Determine the [x, y] coordinate at the center of the cell enclosing the given text.  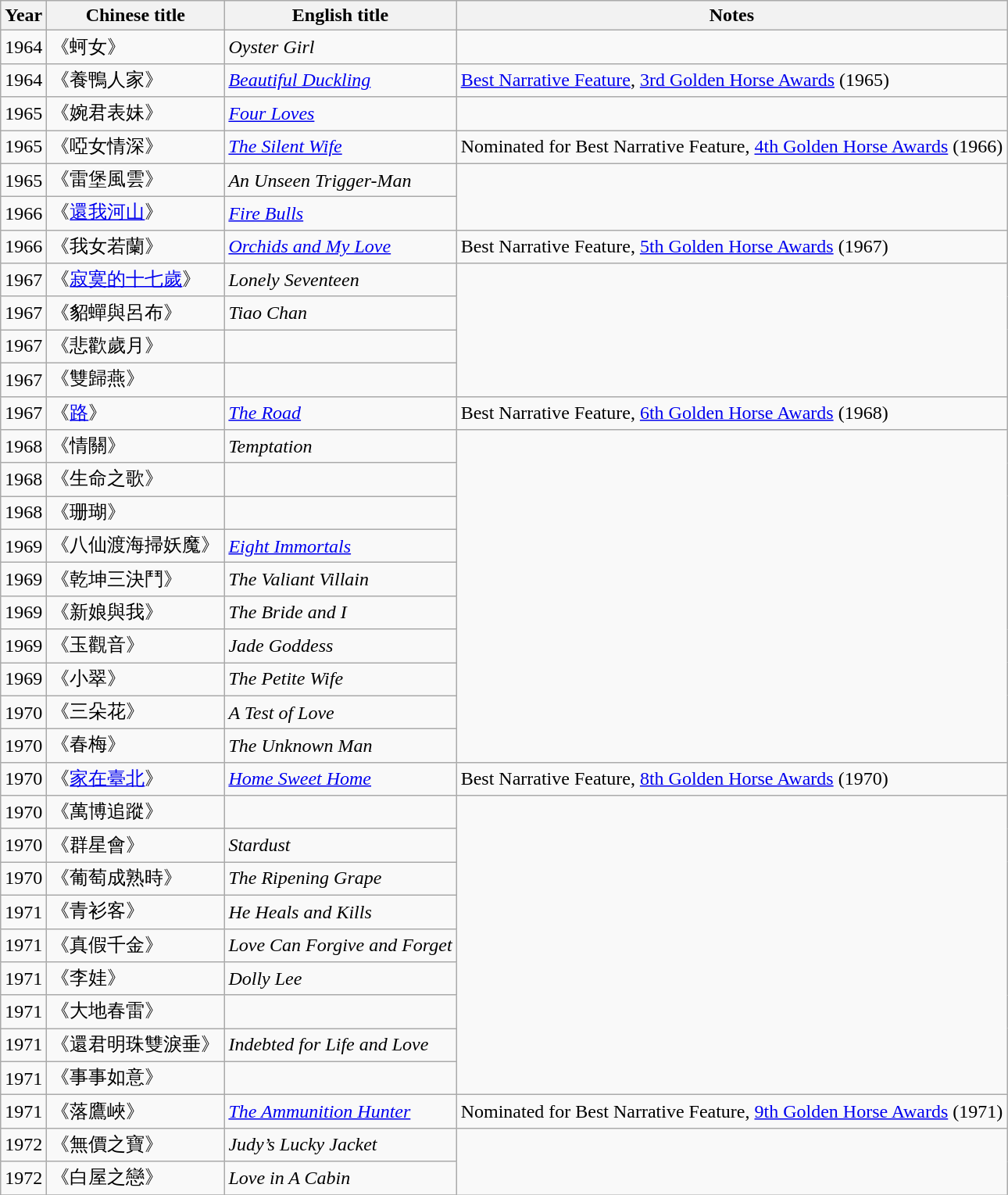
Lonely Seventeen [341, 280]
Fire Bulls [341, 214]
English title [341, 16]
《春梅》 [136, 746]
《寂寞的十七歲》 [136, 280]
《落鷹峽》 [136, 1111]
Year [23, 16]
Best Narrative Feature, 3rd Golden Horse Awards (1965) [731, 80]
《真假千金》 [136, 946]
《養鴨人家》 [136, 80]
Love Can Forgive and Forget [341, 946]
《葡萄成熟時》 [136, 878]
Notes [731, 16]
《婉君表妹》 [136, 114]
The Petite Wife [341, 680]
《萬博追蹤》 [136, 813]
The Ripening Grape [341, 878]
《群星會》 [136, 846]
He Heals and Kills [341, 911]
《白屋之戀》 [136, 1179]
《悲歡歲月》 [136, 347]
《珊瑚》 [136, 513]
《小翠》 [136, 680]
The Valiant Villain [341, 580]
Best Narrative Feature, 5th Golden Horse Awards (1967) [731, 247]
《乾坤三決鬥》 [136, 580]
《李娃》 [136, 979]
Dolly Lee [341, 979]
Temptation [341, 447]
The Bride and I [341, 613]
《貂蟬與呂布》 [136, 313]
Stardust [341, 846]
《新娘與我》 [136, 613]
Love in A Cabin [341, 1179]
An Unseen Trigger-Man [341, 180]
《情關》 [136, 447]
《啞女情深》 [136, 147]
The Unknown Man [341, 746]
《雙歸燕》 [136, 380]
《我女若蘭》 [136, 247]
Oyster Girl [341, 47]
Tiao Chan [341, 313]
《家在臺北》 [136, 778]
Best Narrative Feature, 8th Golden Horse Awards (1970) [731, 778]
The Ammunition Hunter [341, 1111]
Chinese title [136, 16]
Best Narrative Feature, 6th Golden Horse Awards (1968) [731, 413]
Jade Goddess [341, 646]
《事事如意》 [136, 1079]
《路》 [136, 413]
Eight Immortals [341, 546]
《蚵女》 [136, 47]
《玉觀音》 [136, 646]
《雷堡風雲》 [136, 180]
《三朵花》 [136, 713]
Beautiful Duckling [341, 80]
《還君明珠雙淚垂》 [136, 1046]
The Road [341, 413]
《八仙渡海掃妖魔》 [136, 546]
Orchids and My Love [341, 247]
《還我河山》 [136, 214]
Home Sweet Home [341, 778]
Nominated for Best Narrative Feature, 9th Golden Horse Awards (1971) [731, 1111]
《生命之歌》 [136, 480]
A Test of Love [341, 713]
Four Loves [341, 114]
Judy’s Lucky Jacket [341, 1144]
Indebted for Life and Love [341, 1046]
《大地春雷》 [136, 1011]
《無價之寶》 [136, 1144]
The Silent Wife [341, 147]
Nominated for Best Narrative Feature, 4th Golden Horse Awards (1966) [731, 147]
《青衫客》 [136, 911]
